Identify which cell holds the provided text, then report its [X, Y] central coordinate. 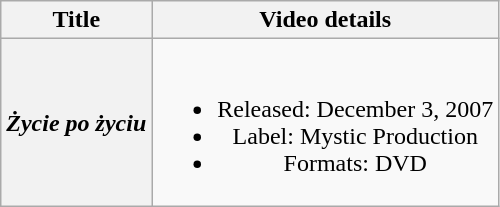
Title [76, 20]
Video details [326, 20]
Życie po życiu [76, 122]
Released: December 3, 2007Label: Mystic ProductionFormats: DVD [326, 122]
